Determine the [X, Y] coordinate at the center of the cell enclosing the given text.  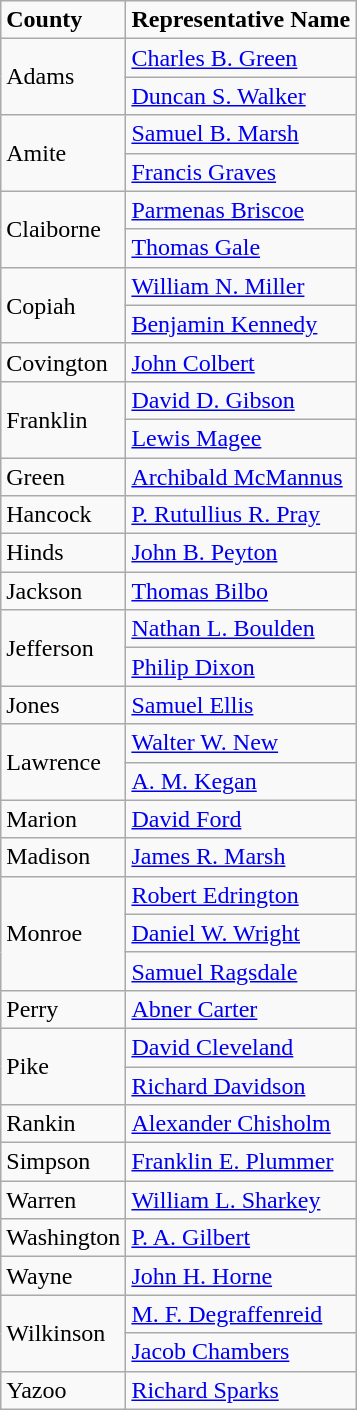
David D. Gibson [241, 400]
Thomas Bilbo [241, 591]
Washington [64, 1238]
Pike [64, 1066]
John B. Peyton [241, 553]
Charles B. Green [241, 58]
James R. Marsh [241, 857]
Franklin E. Plummer [241, 1162]
Benjamin Kennedy [241, 324]
Richard Davidson [241, 1085]
John Colbert [241, 362]
William N. Miller [241, 286]
William L. Sharkey [241, 1200]
Thomas Gale [241, 248]
Samuel B. Marsh [241, 134]
Samuel Ragsdale [241, 971]
Parmenas Briscoe [241, 210]
Hancock [64, 515]
Robert Edrington [241, 895]
Wayne [64, 1276]
Wilkinson [64, 1333]
Jackson [64, 591]
Jones [64, 705]
David Ford [241, 819]
Yazoo [64, 1390]
Green [64, 477]
P. A. Gilbert [241, 1238]
Adams [64, 77]
Lewis Magee [241, 438]
Franklin [64, 419]
Francis Graves [241, 172]
John H. Horne [241, 1276]
Rankin [64, 1124]
Samuel Ellis [241, 705]
Jacob Chambers [241, 1352]
Marion [64, 819]
Representative Name [241, 20]
Daniel W. Wright [241, 933]
Madison [64, 857]
Philip Dixon [241, 667]
Claiborne [64, 229]
P. Rutullius R. Pray [241, 515]
Alexander Chisholm [241, 1124]
David Cleveland [241, 1047]
Jefferson [64, 648]
Lawrence [64, 762]
Archibald McMannus [241, 477]
Richard Sparks [241, 1390]
Duncan S. Walker [241, 96]
Hinds [64, 553]
County [64, 20]
Amite [64, 153]
Perry [64, 1009]
Abner Carter [241, 1009]
Simpson [64, 1162]
Warren [64, 1200]
A. M. Kegan [241, 781]
M. F. Degraffenreid [241, 1314]
Covington [64, 362]
Nathan L. Boulden [241, 629]
Copiah [64, 305]
Walter W. New [241, 743]
Monroe [64, 933]
